Provide the [x, y] coordinate of the cell's center where the given text is located.  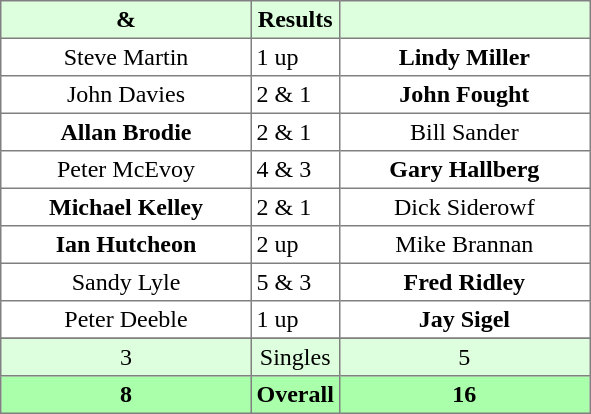
Jay Sigel [464, 320]
Bill Sander [464, 132]
Steve Martin [126, 57]
Dick Siderowf [464, 207]
Lindy Miller [464, 57]
Mike Brannan [464, 245]
16 [464, 395]
5 & 3 [295, 282]
Singles [295, 357]
Peter McEvoy [126, 170]
Allan Brodie [126, 132]
Peter Deeble [126, 320]
Overall [295, 395]
4 & 3 [295, 170]
Michael Kelley [126, 207]
3 [126, 357]
& [126, 20]
Results [295, 20]
Fred Ridley [464, 282]
8 [126, 395]
John Fought [464, 95]
Sandy Lyle [126, 282]
5 [464, 357]
John Davies [126, 95]
Gary Hallberg [464, 170]
Ian Hutcheon [126, 245]
2 up [295, 245]
